Return the [X, Y] coordinate for the center point of the cell that contains the specified text.  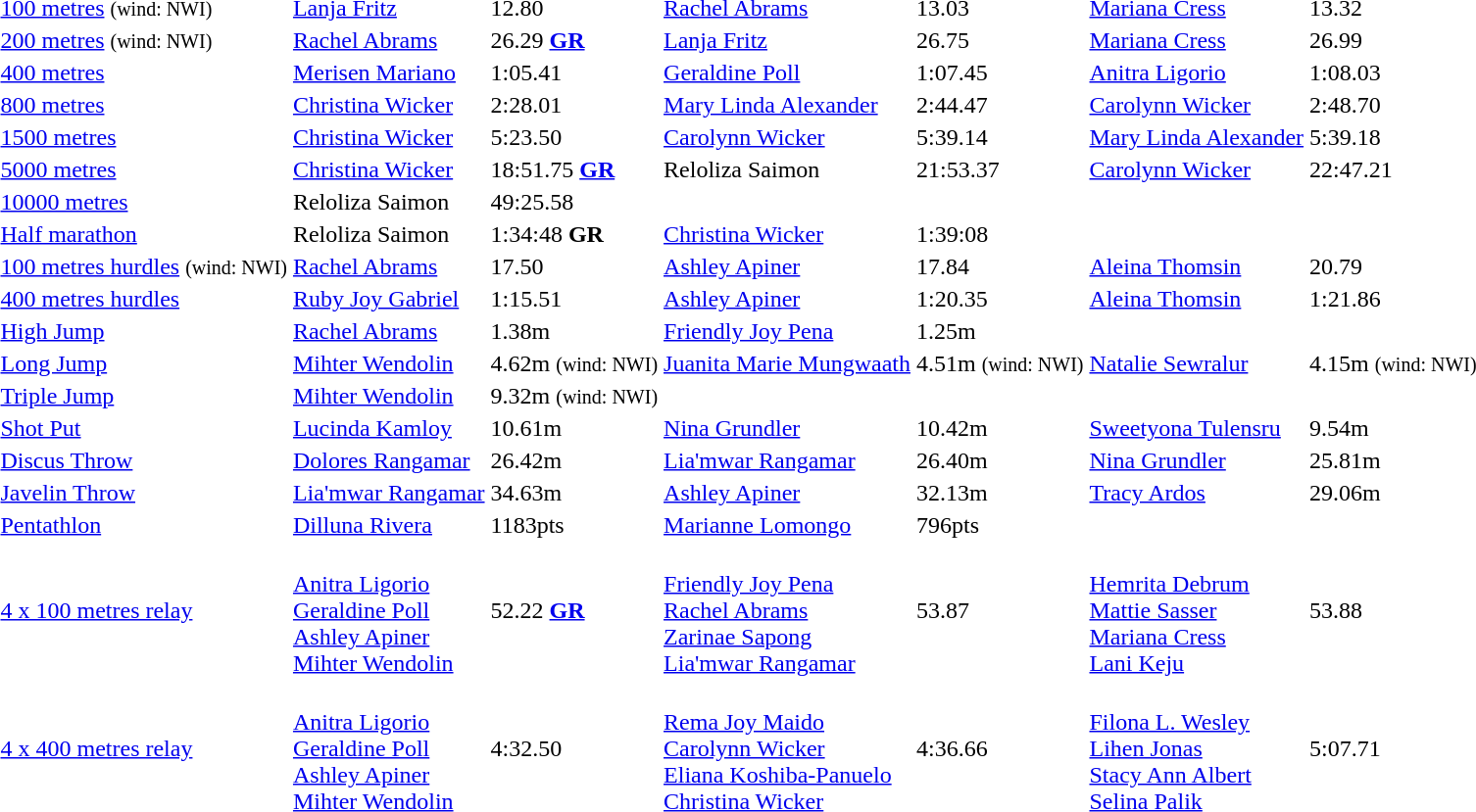
Juanita Marie Mungwaath [788, 363]
1:34:48 GR [574, 234]
Lucinda Kamloy [388, 428]
52.22 GR [574, 610]
26.75 [1000, 40]
1:39:08 [1000, 234]
32.13m [1000, 493]
4.51m (wind: NWI) [1000, 363]
2:44.47 [1000, 105]
Friendly Joy Pena [788, 331]
Marianne Lomongo [788, 525]
Dilluna Rivera [388, 525]
Sweetyona Tulensru [1197, 428]
Lanja Fritz [788, 40]
5:39.14 [1000, 137]
Hemrita DebrumMattie SasserMariana CressLani Keju [1197, 610]
1.38m [574, 331]
Merisen Mariano [388, 72]
17.50 [574, 266]
5:23.50 [574, 137]
Anitra Ligorio [1197, 72]
Anitra LigorioGeraldine PollAshley ApinerMihter Wendolin [388, 610]
26.29 GR [574, 40]
1:07.45 [1000, 72]
49:25.58 [574, 202]
2:28.01 [574, 105]
1:15.51 [574, 299]
18:51.75 GR [574, 169]
1:20.35 [1000, 299]
26.42m [574, 460]
10.42m [1000, 428]
796pts [1000, 525]
1.25m [1000, 331]
53.87 [1000, 610]
34.63m [574, 493]
9.32m (wind: NWI) [574, 396]
Ruby Joy Gabriel [388, 299]
Friendly Joy PenaRachel AbramsZarinae SapongLia'mwar Rangamar [788, 610]
Tracy Ardos [1197, 493]
26.40m [1000, 460]
Natalie Sewralur [1197, 363]
1:05.41 [574, 72]
Dolores Rangamar [388, 460]
Geraldine Poll [788, 72]
10.61m [574, 428]
4.62m (wind: NWI) [574, 363]
1183pts [574, 525]
Mariana Cress [1197, 40]
21:53.37 [1000, 169]
17.84 [1000, 266]
